Detect which cell encompasses the target text, then output its (x, y) center coordinate. 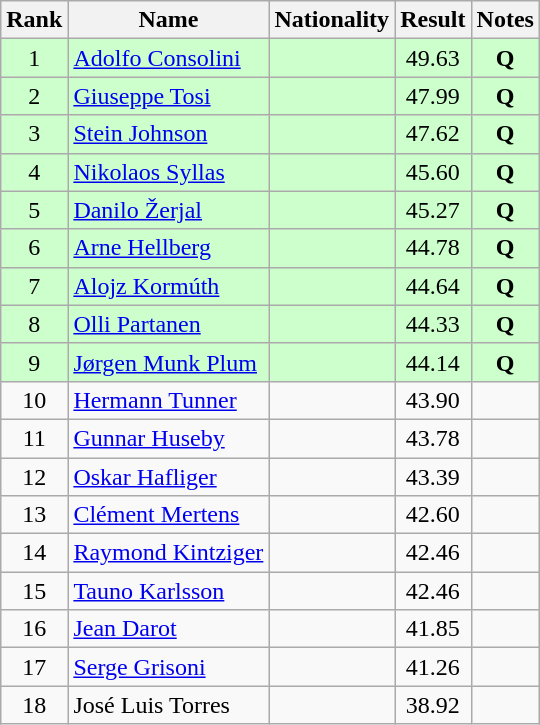
Arne Hellberg (168, 248)
Result (433, 20)
44.64 (433, 286)
41.26 (433, 667)
47.99 (433, 96)
4 (34, 172)
11 (34, 438)
Adolfo Consolini (168, 58)
Alojz Kormúth (168, 286)
Stein Johnson (168, 134)
43.90 (433, 400)
14 (34, 553)
9 (34, 362)
12 (34, 477)
18 (34, 705)
Giuseppe Tosi (168, 96)
Nikolaos Syllas (168, 172)
44.14 (433, 362)
49.63 (433, 58)
Gunnar Huseby (168, 438)
Hermann Tunner (168, 400)
8 (34, 324)
10 (34, 400)
Rank (34, 20)
Olli Partanen (168, 324)
13 (34, 515)
17 (34, 667)
José Luis Torres (168, 705)
43.39 (433, 477)
15 (34, 591)
16 (34, 629)
6 (34, 248)
Serge Grisoni (168, 667)
44.33 (433, 324)
Oskar Hafliger (168, 477)
38.92 (433, 705)
1 (34, 58)
42.60 (433, 515)
Danilo Žerjal (168, 210)
Raymond Kintziger (168, 553)
Clément Mertens (168, 515)
43.78 (433, 438)
45.27 (433, 210)
41.85 (433, 629)
47.62 (433, 134)
7 (34, 286)
Jørgen Munk Plum (168, 362)
Nationality (332, 20)
Name (168, 20)
2 (34, 96)
5 (34, 210)
Notes (505, 20)
45.60 (433, 172)
3 (34, 134)
Jean Darot (168, 629)
Tauno Karlsson (168, 591)
44.78 (433, 248)
